Return [x, y] of the center of cell containing provided text 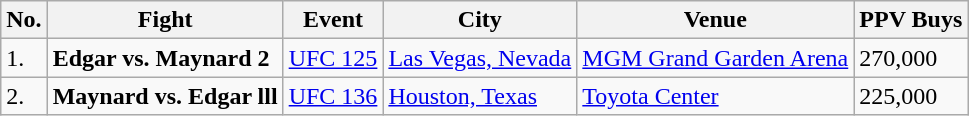
2. [24, 96]
Fight [165, 20]
Event [333, 20]
UFC 125 [333, 58]
No. [24, 20]
270,000 [911, 58]
1. [24, 58]
Edgar vs. Maynard 2 [165, 58]
Houston, Texas [480, 96]
Venue [716, 20]
Maynard vs. Edgar lll [165, 96]
City [480, 20]
UFC 136 [333, 96]
MGM Grand Garden Arena [716, 58]
Las Vegas, Nevada [480, 58]
Toyota Center [716, 96]
225,000 [911, 96]
PPV Buys [911, 20]
